Find where the given text appears and provide that cell's center as [x, y] coordinate. 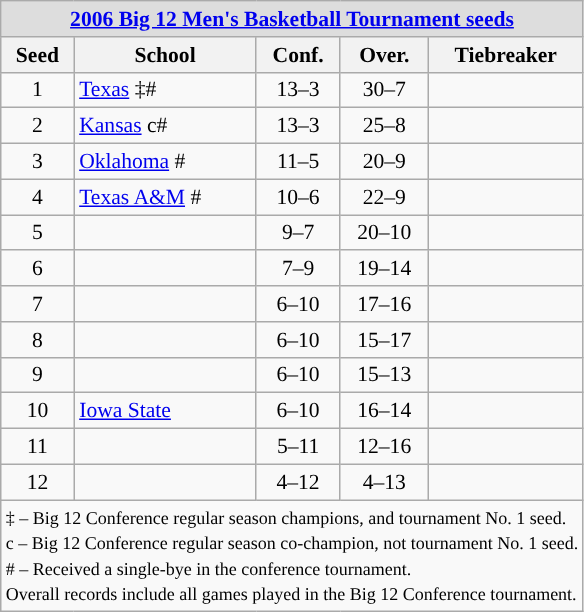
1 [38, 90]
25–8 [384, 126]
Texas ‡# [165, 90]
Kansas c# [165, 126]
8 [38, 340]
11 [38, 447]
Conf. [298, 55]
16–14 [384, 411]
Tiebreaker [506, 55]
School [165, 55]
Iowa State [165, 411]
4–12 [298, 482]
2006 Big 12 Men's Basketball Tournament seeds [292, 19]
10–6 [298, 197]
5 [38, 233]
10 [38, 411]
2 [38, 126]
22–9 [384, 197]
17–16 [384, 304]
20–9 [384, 162]
5–11 [298, 447]
7–9 [298, 269]
7 [38, 304]
6 [38, 269]
15–13 [384, 375]
Over. [384, 55]
4–13 [384, 482]
30–7 [384, 90]
3 [38, 162]
9–7 [298, 233]
Seed [38, 55]
12–16 [384, 447]
4 [38, 197]
9 [38, 375]
Texas A&M # [165, 197]
11–5 [298, 162]
Oklahoma # [165, 162]
19–14 [384, 269]
20–10 [384, 233]
12 [38, 482]
15–17 [384, 340]
